Identify which cell holds the provided text, then report its (x, y) central coordinate. 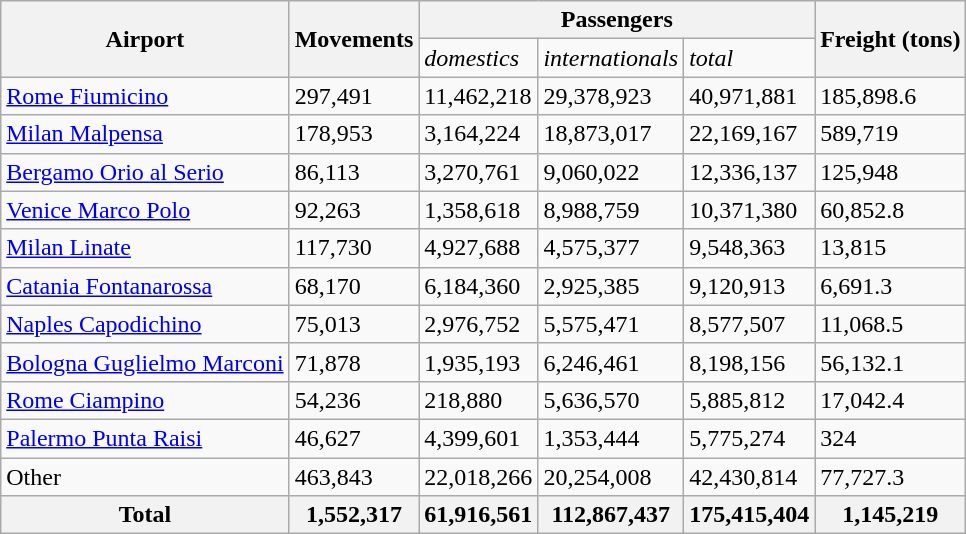
1,358,618 (478, 210)
175,415,404 (750, 515)
1,145,219 (890, 515)
56,132.1 (890, 362)
Movements (354, 39)
3,270,761 (478, 172)
77,727.3 (890, 477)
Passengers (617, 20)
17,042.4 (890, 400)
60,852.8 (890, 210)
Milan Linate (145, 248)
Freight (tons) (890, 39)
internationals (611, 58)
4,399,601 (478, 438)
112,867,437 (611, 515)
Catania Fontanarossa (145, 286)
61,916,561 (478, 515)
68,170 (354, 286)
Rome Ciampino (145, 400)
324 (890, 438)
297,491 (354, 96)
22,018,266 (478, 477)
1,552,317 (354, 515)
4,575,377 (611, 248)
8,198,156 (750, 362)
117,730 (354, 248)
6,691.3 (890, 286)
4,927,688 (478, 248)
22,169,167 (750, 134)
46,627 (354, 438)
5,575,471 (611, 324)
9,060,022 (611, 172)
6,246,461 (611, 362)
42,430,814 (750, 477)
Total (145, 515)
Bergamo Orio al Serio (145, 172)
6,184,360 (478, 286)
11,068.5 (890, 324)
Airport (145, 39)
10,371,380 (750, 210)
125,948 (890, 172)
3,164,224 (478, 134)
2,976,752 (478, 324)
Palermo Punta Raisi (145, 438)
8,577,507 (750, 324)
54,236 (354, 400)
Other (145, 477)
Bologna Guglielmo Marconi (145, 362)
total (750, 58)
5,636,570 (611, 400)
12,336,137 (750, 172)
13,815 (890, 248)
463,843 (354, 477)
8,988,759 (611, 210)
9,120,913 (750, 286)
589,719 (890, 134)
2,925,385 (611, 286)
92,263 (354, 210)
178,953 (354, 134)
9,548,363 (750, 248)
86,113 (354, 172)
185,898.6 (890, 96)
1,353,444 (611, 438)
40,971,881 (750, 96)
5,885,812 (750, 400)
domestics (478, 58)
Rome Fiumicino (145, 96)
20,254,008 (611, 477)
11,462,218 (478, 96)
71,878 (354, 362)
18,873,017 (611, 134)
Venice Marco Polo (145, 210)
5,775,274 (750, 438)
Naples Capodichino (145, 324)
218,880 (478, 400)
1,935,193 (478, 362)
Milan Malpensa (145, 134)
75,013 (354, 324)
29,378,923 (611, 96)
